Identify which cell holds the provided text, then report its [x, y] central coordinate. 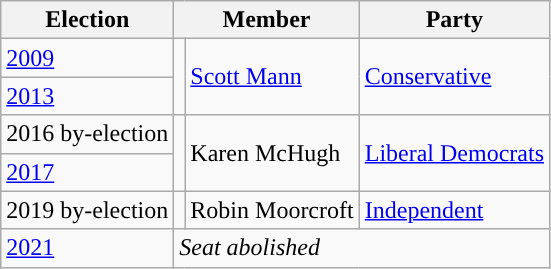
2017 [88, 172]
Independent [454, 210]
2009 [88, 58]
2019 by-election [88, 210]
2013 [88, 96]
Conservative [454, 77]
2021 [88, 248]
2016 by-election [88, 134]
Election [88, 20]
Party [454, 20]
Karen McHugh [272, 153]
Seat abolished [362, 248]
Robin Moorcroft [272, 210]
Liberal Democrats [454, 153]
Member [266, 20]
Scott Mann [272, 77]
